Return the (X, Y) coordinate for the center point of the cell that contains the specified text.  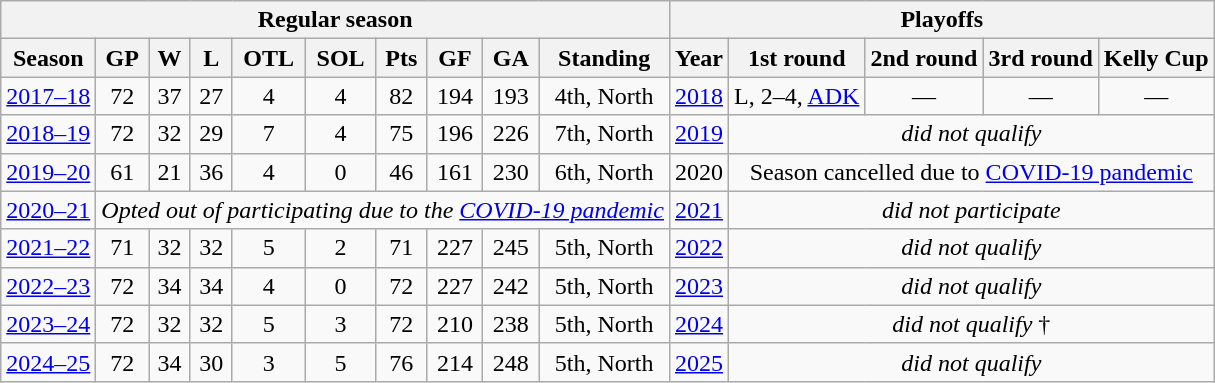
76 (402, 362)
245 (511, 248)
230 (511, 172)
Pts (402, 58)
GP (122, 58)
2018 (698, 96)
W (170, 58)
6th, North (604, 172)
L (211, 58)
2019–20 (48, 172)
226 (511, 134)
2018–19 (48, 134)
Kelly Cup (1156, 58)
238 (511, 324)
194 (455, 96)
2024–25 (48, 362)
4th, North (604, 96)
29 (211, 134)
Playoffs (942, 20)
GA (511, 58)
2021 (698, 210)
30 (211, 362)
2020–21 (48, 210)
75 (402, 134)
214 (455, 362)
36 (211, 172)
L, 2–4, ADK (797, 96)
193 (511, 96)
2nd round (924, 58)
OTL (268, 58)
242 (511, 286)
210 (455, 324)
2021–22 (48, 248)
196 (455, 134)
did not participate (972, 210)
21 (170, 172)
2023–24 (48, 324)
SOL (340, 58)
2024 (698, 324)
2025 (698, 362)
2022 (698, 248)
7 (268, 134)
248 (511, 362)
Year (698, 58)
61 (122, 172)
2023 (698, 286)
161 (455, 172)
did not qualify † (972, 324)
Regular season (336, 20)
Season (48, 58)
Season cancelled due to COVID-19 pandemic (972, 172)
2022–23 (48, 286)
7th, North (604, 134)
27 (211, 96)
2017–18 (48, 96)
1st round (797, 58)
2020 (698, 172)
82 (402, 96)
2 (340, 248)
46 (402, 172)
3rd round (1040, 58)
Standing (604, 58)
Opted out of participating due to the COVID-19 pandemic (383, 210)
37 (170, 96)
GF (455, 58)
2019 (698, 134)
